Detect which cell encompasses the target text, then output its (X, Y) center coordinate. 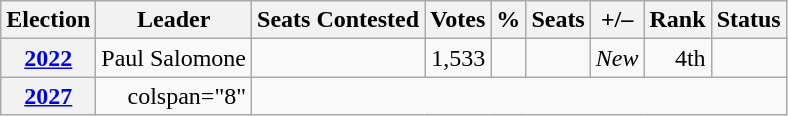
2027 (48, 96)
New (617, 58)
Seats Contested (338, 20)
2022 (48, 58)
Votes (458, 20)
+/– (617, 20)
Rank (678, 20)
Election (48, 20)
% (508, 20)
colspan="8" (174, 96)
Status (748, 20)
Paul Salomone (174, 58)
Seats (558, 20)
4th (678, 58)
1,533 (458, 58)
Leader (174, 20)
